Provide the (x, y) coordinate of the cell's center where the given text is located.  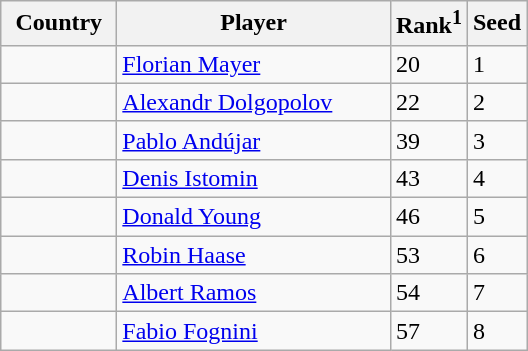
6 (496, 255)
Player (254, 24)
20 (428, 64)
Alexandr Dolgopolov (254, 102)
5 (496, 217)
Seed (496, 24)
4 (496, 178)
1 (496, 64)
Pablo Andújar (254, 140)
57 (428, 331)
Country (59, 24)
2 (496, 102)
Denis Istomin (254, 178)
Rank1 (428, 24)
7 (496, 293)
Donald Young (254, 217)
8 (496, 331)
39 (428, 140)
54 (428, 293)
46 (428, 217)
53 (428, 255)
Albert Ramos (254, 293)
43 (428, 178)
Robin Haase (254, 255)
22 (428, 102)
Fabio Fognini (254, 331)
Florian Mayer (254, 64)
3 (496, 140)
